Return the (x, y) coordinate for the center point of the cell that contains the specified text.  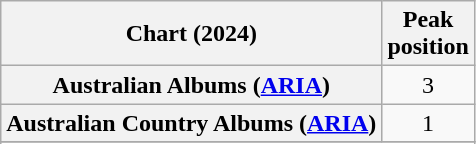
Australian Albums (ARIA) (192, 85)
Peakposition (428, 34)
3 (428, 85)
Australian Country Albums (ARIA) (192, 123)
1 (428, 123)
Chart (2024) (192, 34)
